From the cell containing the given text, extract its center point as [x, y] coordinate. 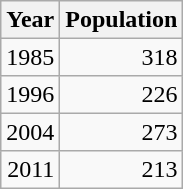
226 [122, 94]
1985 [30, 56]
318 [122, 56]
2011 [30, 170]
Year [30, 20]
213 [122, 170]
273 [122, 132]
2004 [30, 132]
1996 [30, 94]
Population [122, 20]
